Pinpoint the cell where the given text exists, returning its [x, y] midpoint coordinate. 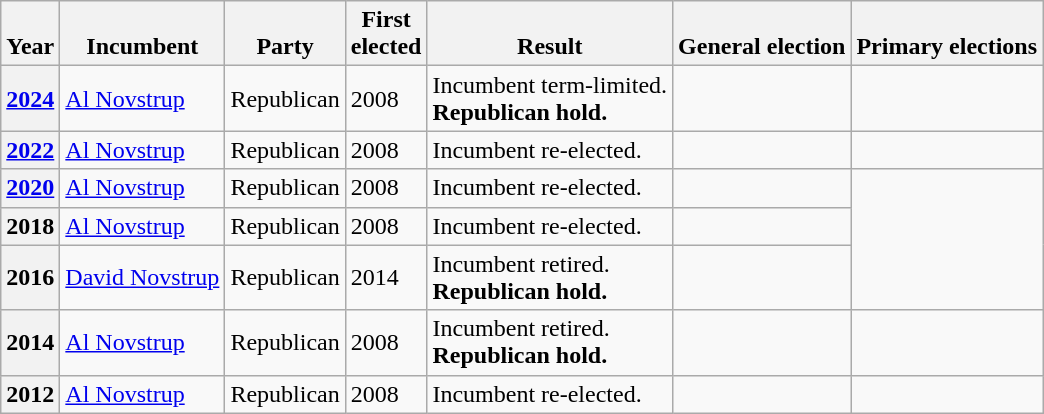
David Novstrup [142, 278]
Incumbent [142, 34]
Primary elections [947, 34]
Result [550, 34]
2022 [30, 150]
2024 [30, 98]
Firstelected [386, 34]
2020 [30, 188]
Incumbent term-limited.Republican hold. [550, 98]
General election [762, 34]
Party [285, 34]
Year [30, 34]
2018 [30, 226]
2012 [30, 394]
2016 [30, 278]
